Search for the cell housing the specified text and yield its [X, Y] center coordinate. 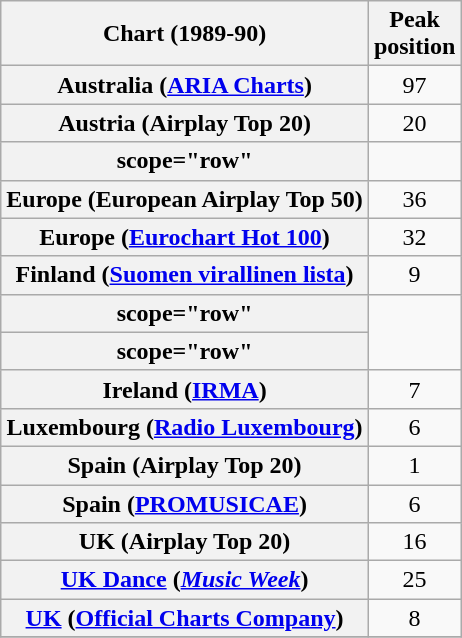
16 [414, 542]
Chart (1989-90) [185, 34]
UK (Official Charts Company) [185, 618]
20 [414, 123]
Australia (ARIA Charts) [185, 85]
7 [414, 389]
Peakposition [414, 34]
9 [414, 275]
Ireland (IRMA) [185, 389]
Spain (PROMUSICAE) [185, 503]
Finland (Suomen virallinen lista) [185, 275]
8 [414, 618]
25 [414, 580]
UK (Airplay Top 20) [185, 542]
Spain (Airplay Top 20) [185, 465]
97 [414, 85]
1 [414, 465]
32 [414, 237]
36 [414, 199]
Austria (Airplay Top 20) [185, 123]
Luxembourg (Radio Luxembourg) [185, 427]
Europe (Eurochart Hot 100) [185, 237]
UK Dance (Music Week) [185, 580]
Europe (European Airplay Top 50) [185, 199]
